Detect which cell encompasses the target text, then output its (x, y) center coordinate. 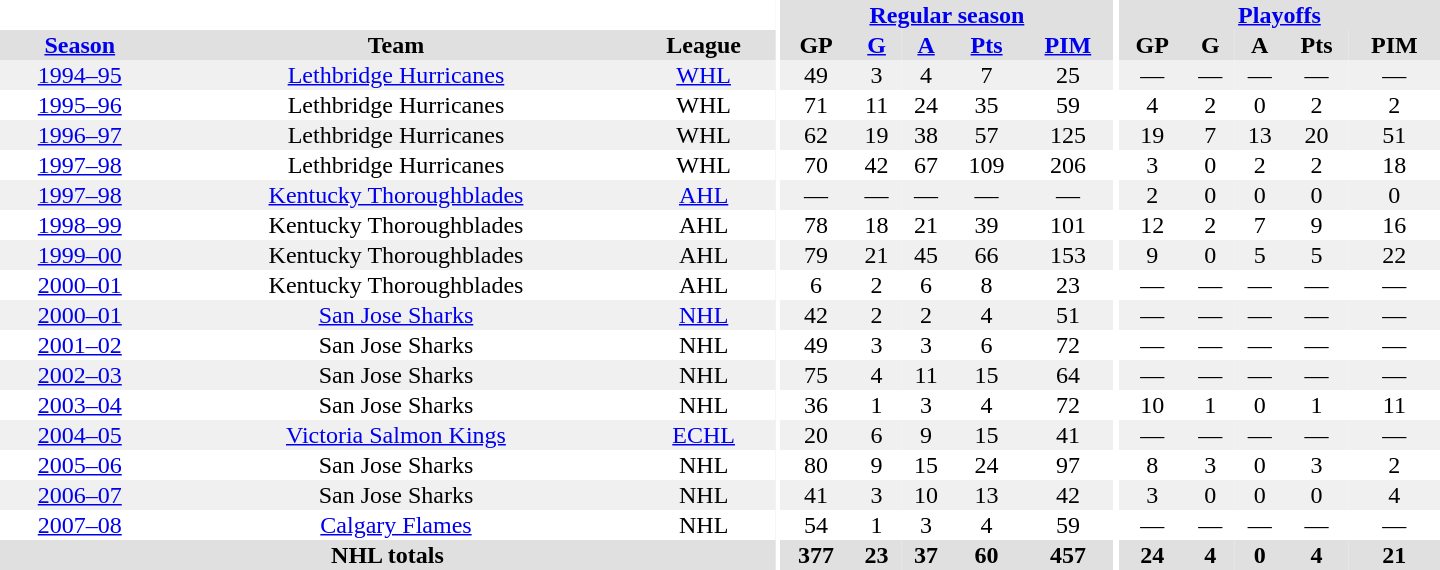
45 (926, 255)
2001–02 (80, 345)
70 (816, 165)
12 (1152, 225)
Victoria Salmon Kings (396, 435)
1999–00 (80, 255)
2007–08 (80, 525)
71 (816, 105)
57 (987, 135)
16 (1394, 225)
125 (1068, 135)
60 (987, 555)
66 (987, 255)
62 (816, 135)
67 (926, 165)
2006–07 (80, 495)
25 (1068, 75)
37 (926, 555)
75 (816, 375)
36 (816, 405)
NHL totals (388, 555)
ECHL (703, 435)
79 (816, 255)
109 (987, 165)
78 (816, 225)
Playoffs (1280, 15)
2004–05 (80, 435)
1996–97 (80, 135)
2003–04 (80, 405)
2002–03 (80, 375)
Regular season (946, 15)
1994–95 (80, 75)
22 (1394, 255)
64 (1068, 375)
54 (816, 525)
1998–99 (80, 225)
League (703, 45)
38 (926, 135)
101 (1068, 225)
Season (80, 45)
1995–96 (80, 105)
Team (396, 45)
39 (987, 225)
2005–06 (80, 465)
97 (1068, 465)
35 (987, 105)
Calgary Flames (396, 525)
457 (1068, 555)
377 (816, 555)
80 (816, 465)
206 (1068, 165)
153 (1068, 255)
